Return the (X, Y) coordinate for the center point of the cell that contains the specified text.  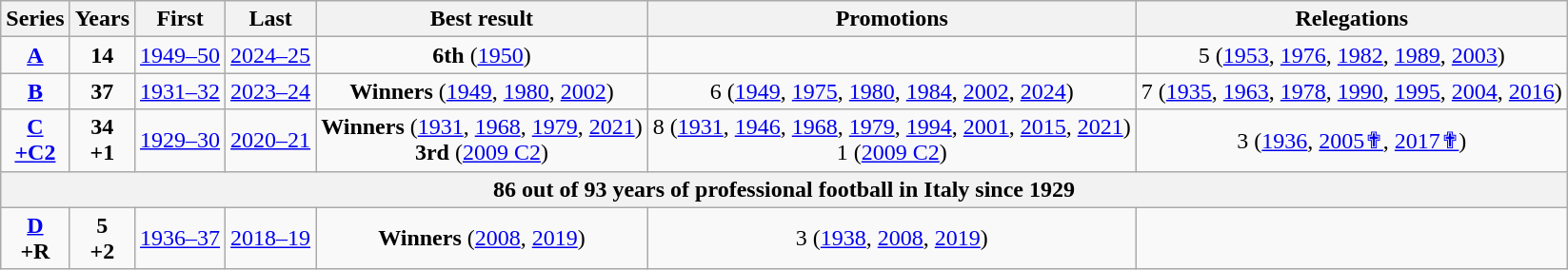
Years (102, 19)
37 (102, 91)
2024–25 (270, 55)
14 (102, 55)
D+R (35, 238)
Last (270, 19)
7 (1935, 1963, 1978, 1990, 1995, 2004, 2016) (1352, 91)
2020–21 (270, 141)
A (35, 55)
1929–30 (181, 141)
B (35, 91)
Promotions (891, 19)
1936–37 (181, 238)
3 (1938, 2008, 2019) (891, 238)
5 (1953, 1976, 1982, 1989, 2003) (1352, 55)
1949–50 (181, 55)
First (181, 19)
86 out of 93 years of professional football in Italy since 1929 (784, 189)
6th (1950) (482, 55)
8 (1931, 1946, 1968, 1979, 1994, 2001, 2015, 2021) 1 (2009 C2) (891, 141)
Winners (2008, 2019) (482, 238)
Best result (482, 19)
Series (35, 19)
6 (1949, 1975, 1980, 1984, 2002, 2024) (891, 91)
1931–32 (181, 91)
Winners (1949, 1980, 2002) (482, 91)
Relegations (1352, 19)
3 (1936, 2005✟, 2017✟) (1352, 141)
Winners (1931, 1968, 1979, 2021)3rd (2009 C2) (482, 141)
5+2 (102, 238)
34+1 (102, 141)
C+C2 (35, 141)
2023–24 (270, 91)
2018–19 (270, 238)
